Detect which cell encompasses the target text, then output its (X, Y) center coordinate. 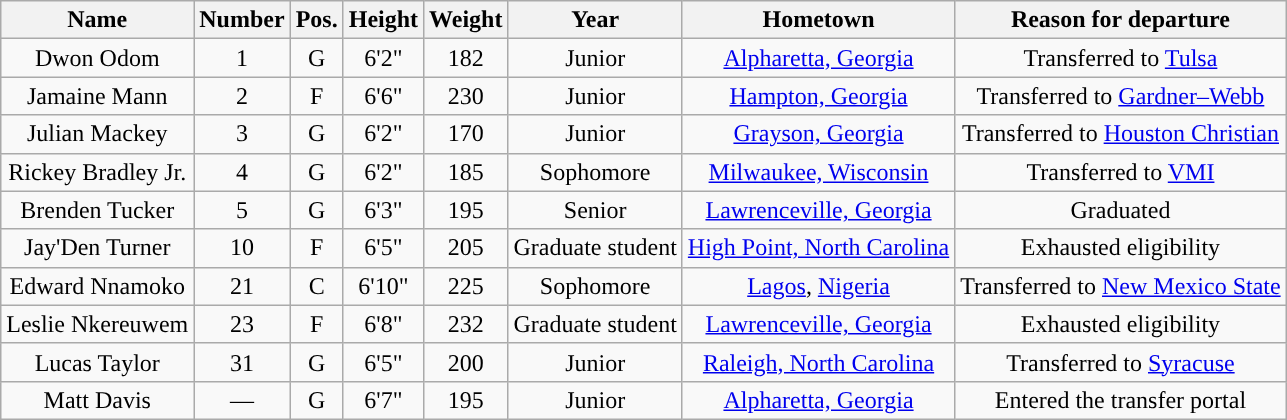
21 (242, 286)
31 (242, 362)
Milwaukee, Wisconsin (818, 172)
182 (466, 58)
Number (242, 20)
Graduated (1120, 210)
Transferred to Gardner–Webb (1120, 96)
Rickey Bradley Jr. (98, 172)
6'7" (383, 400)
Senior (595, 210)
Transferred to Houston Christian (1120, 134)
3 (242, 134)
23 (242, 324)
Raleigh, North Carolina (818, 362)
Julian Mackey (98, 134)
Lucas Taylor (98, 362)
Lagos, Nigeria (818, 286)
Transferred to Tulsa (1120, 58)
Transferred to VMI (1120, 172)
Dwon Odom (98, 58)
6'3" (383, 210)
Edward Nnamoko (98, 286)
10 (242, 248)
Weight (466, 20)
— (242, 400)
6'8" (383, 324)
2 (242, 96)
170 (466, 134)
225 (466, 286)
Jay'Den Turner (98, 248)
Transferred to New Mexico State (1120, 286)
Transferred to Syracuse (1120, 362)
4 (242, 172)
Reason for departure (1120, 20)
Pos. (316, 20)
200 (466, 362)
6'6" (383, 96)
6'10" (383, 286)
Jamaine Mann (98, 96)
230 (466, 96)
1 (242, 58)
High Point, North Carolina (818, 248)
Name (98, 20)
Matt Davis (98, 400)
Year (595, 20)
205 (466, 248)
5 (242, 210)
C (316, 286)
Height (383, 20)
Brenden Tucker (98, 210)
Hometown (818, 20)
Hampton, Georgia (818, 96)
Grayson, Georgia (818, 134)
Leslie Nkereuwem (98, 324)
232 (466, 324)
185 (466, 172)
Entered the transfer portal (1120, 400)
